Search for the cell housing the specified text and yield its [X, Y] center coordinate. 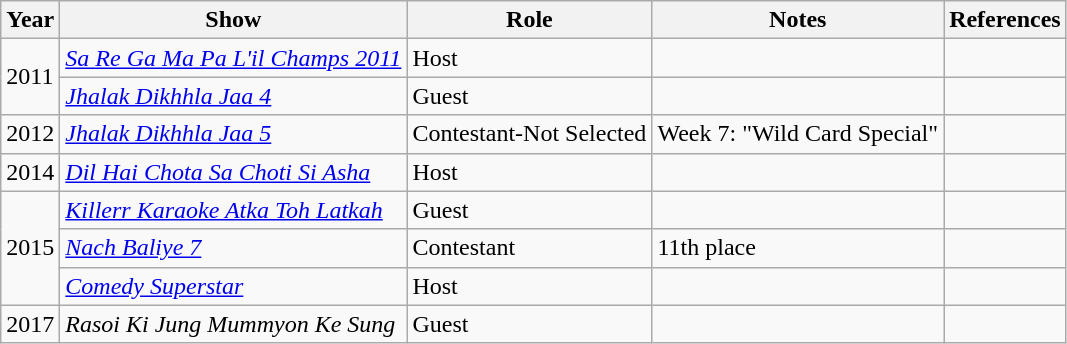
Week 7: "Wild Card Special" [798, 134]
Show [234, 20]
Contestant [530, 248]
Rasoi Ki Jung Mummyon Ke Sung [234, 324]
Nach Baliye 7 [234, 248]
Jhalak Dikhhla Jaa 5 [234, 134]
2015 [30, 248]
Dil Hai Chota Sa Choti Si Asha [234, 172]
Comedy Superstar [234, 286]
2014 [30, 172]
2011 [30, 77]
Contestant-Not Selected [530, 134]
Sa Re Ga Ma Pa L'il Champs 2011 [234, 58]
Role [530, 20]
Year [30, 20]
Jhalak Dikhhla Jaa 4 [234, 96]
11th place [798, 248]
2012 [30, 134]
2017 [30, 324]
Killerr Karaoke Atka Toh Latkah [234, 210]
References [1006, 20]
Notes [798, 20]
